Capture the cell that displays the provided text and extract its [x, y] central coordinate. 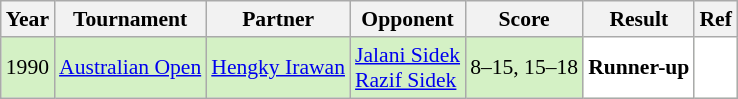
Partner [278, 19]
Score [524, 19]
Hengky Irawan [278, 68]
Jalani Sidek Razif Sidek [408, 68]
Tournament [130, 19]
Ref [715, 19]
Australian Open [130, 68]
8–15, 15–18 [524, 68]
Result [638, 19]
Opponent [408, 19]
Runner-up [638, 68]
1990 [28, 68]
Year [28, 19]
